Output the [X, Y] coordinate of the center of the cell containing the given text.  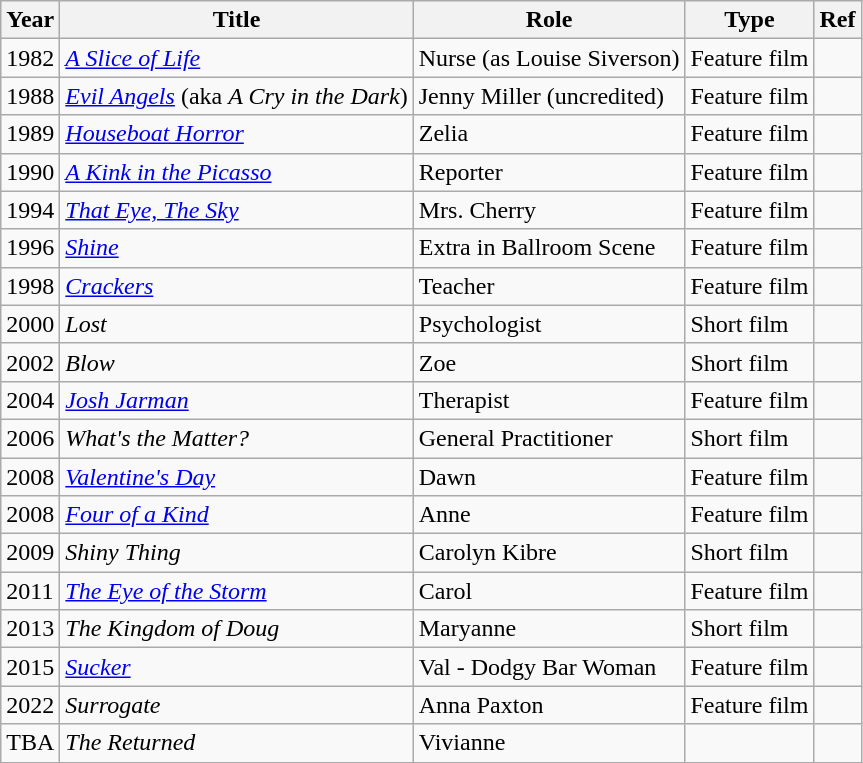
Reporter [549, 172]
Mrs. Cherry [549, 210]
Val - Dodgy Bar Woman [549, 667]
2022 [30, 705]
2006 [30, 438]
1982 [30, 58]
Ref [838, 20]
A Kink in the Picasso [236, 172]
Surrogate [236, 705]
Zoe [549, 362]
The Kingdom of Doug [236, 629]
2009 [30, 553]
Zelia [549, 134]
2013 [30, 629]
TBA [30, 743]
Valentine's Day [236, 477]
1994 [30, 210]
Nurse (as Louise Siverson) [549, 58]
Houseboat Horror [236, 134]
Title [236, 20]
A Slice of Life [236, 58]
Psychologist [549, 324]
Lost [236, 324]
Year [30, 20]
Role [549, 20]
1998 [30, 286]
Josh Jarman [236, 400]
Evil Angels (aka A Cry in the Dark) [236, 96]
2004 [30, 400]
1988 [30, 96]
Crackers [236, 286]
2011 [30, 591]
2015 [30, 667]
2002 [30, 362]
Sucker [236, 667]
Jenny Miller (uncredited) [549, 96]
Maryanne [549, 629]
Anna Paxton [549, 705]
Blow [236, 362]
The Eye of the Storm [236, 591]
General Practitioner [549, 438]
Anne [549, 515]
Vivianne [549, 743]
Shine [236, 248]
Carolyn Kibre [549, 553]
Therapist [549, 400]
Carol [549, 591]
The Returned [236, 743]
What's the Matter? [236, 438]
1990 [30, 172]
Extra in Ballroom Scene [549, 248]
Teacher [549, 286]
Four of a Kind [236, 515]
1996 [30, 248]
That Eye, The Sky [236, 210]
Dawn [549, 477]
1989 [30, 134]
Shiny Thing [236, 553]
Type [750, 20]
2000 [30, 324]
